Return the (X, Y) coordinate for the center point of the cell that contains the specified text.  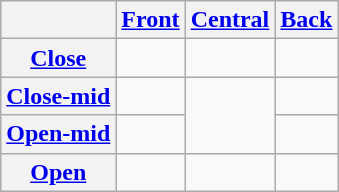
Central (230, 20)
Back (306, 20)
Open-mid (58, 134)
Close-mid (58, 96)
Close (58, 58)
Front (150, 20)
Open (58, 172)
